From the cell containing the given text, extract its center point as [x, y] coordinate. 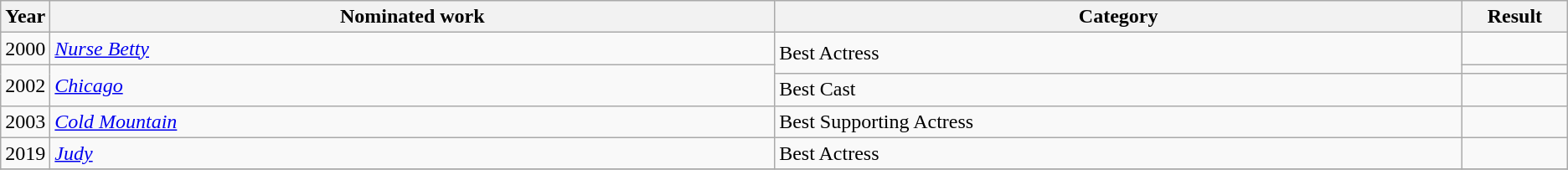
Chicago [412, 85]
2000 [25, 49]
Category [1119, 17]
2003 [25, 121]
Cold Mountain [412, 121]
Judy [412, 153]
Result [1515, 17]
Nominated work [412, 17]
Best Cast [1119, 90]
2002 [25, 85]
Best Supporting Actress [1119, 121]
Year [25, 17]
Nurse Betty [412, 49]
2019 [25, 153]
